Detect which cell encompasses the target text, then output its (x, y) center coordinate. 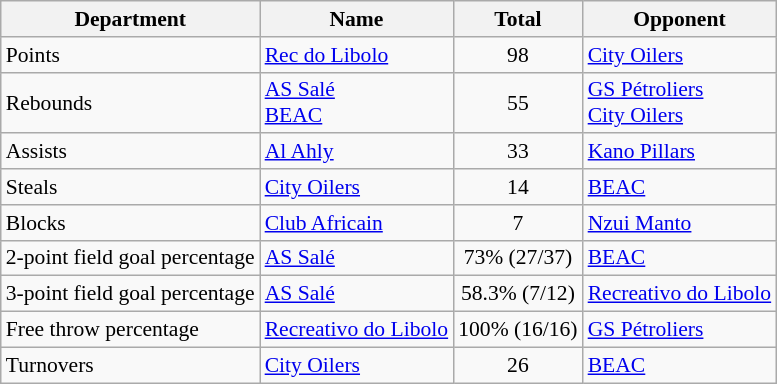
Name (357, 19)
100% (16/16) (518, 330)
26 (518, 365)
Department (130, 19)
Kano Pillars (680, 152)
98 (518, 55)
Rebounds (130, 102)
14 (518, 187)
Rec do Libolo (357, 55)
55 (518, 102)
Al Ahly (357, 152)
AS Salé BEAC (357, 102)
Opponent (680, 19)
Club Africain (357, 223)
3-point field goal percentage (130, 294)
Steals (130, 187)
2-point field goal percentage (130, 258)
Assists (130, 152)
Points (130, 55)
Total (518, 19)
7 (518, 223)
Turnovers (130, 365)
73% (27/37) (518, 258)
Free throw percentage (130, 330)
Blocks (130, 223)
GS Pétroliers City Oilers (680, 102)
33 (518, 152)
Nzui Manto (680, 223)
GS Pétroliers (680, 330)
58.3% (7/12) (518, 294)
